Output the [X, Y] coordinate of the center of the cell containing the given text.  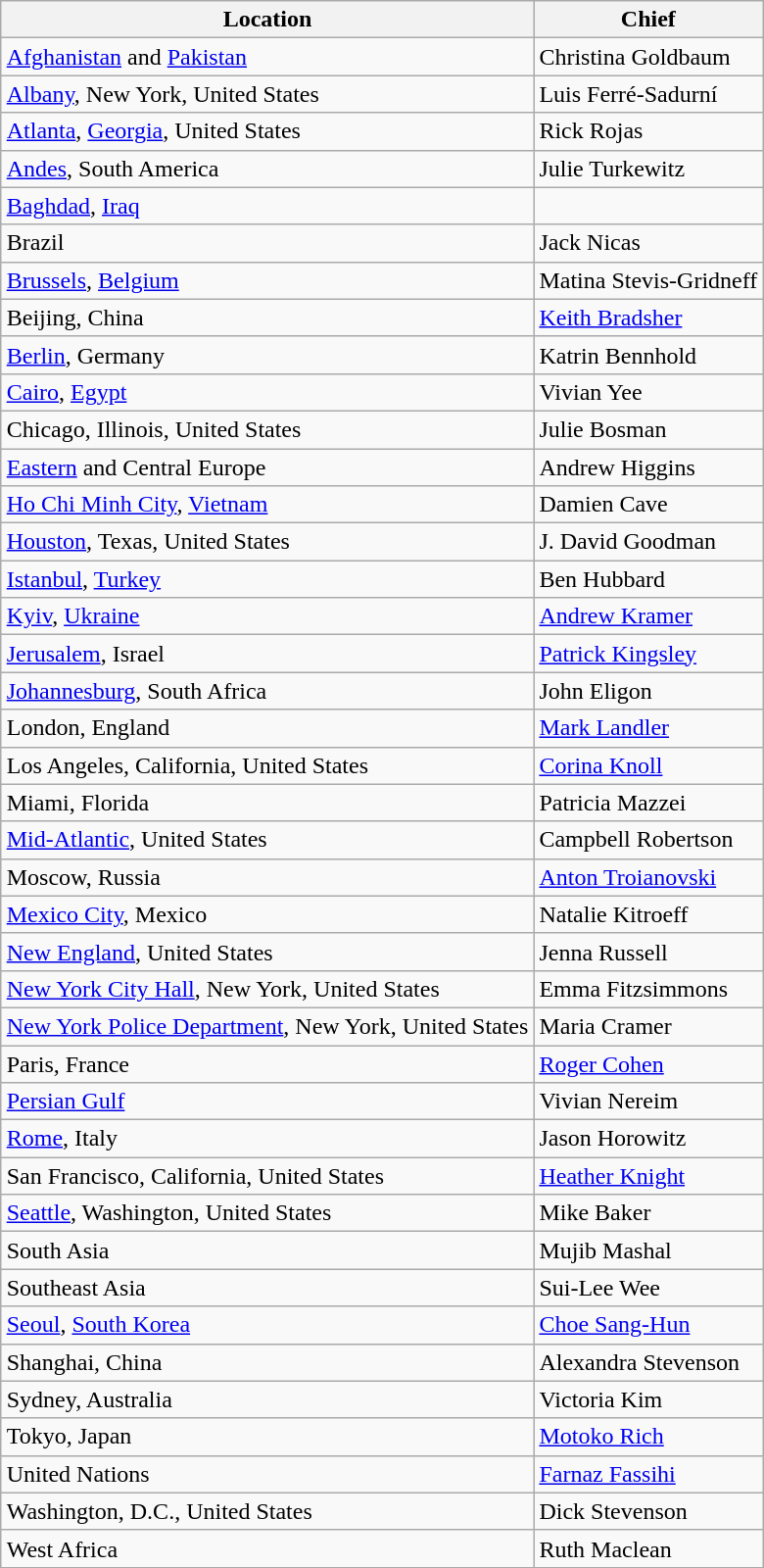
Luis Ferré-Sadurní [648, 94]
Jerusalem, Israel [267, 654]
Chief [648, 20]
Motoko Rich [648, 1437]
Maria Cramer [648, 1026]
Vivian Nereim [648, 1102]
London, England [267, 728]
Eastern and Central Europe [267, 467]
United Nations [267, 1474]
Washington, D.C., United States [267, 1511]
Jack Nicas [648, 243]
Albany, New York, United States [267, 94]
Campbell Robertson [648, 840]
San Francisco, California, United States [267, 1176]
Location [267, 20]
Natalie Kitroeff [648, 914]
John Eligon [648, 691]
Paris, France [267, 1063]
Victoria Kim [648, 1399]
Kyiv, Ukraine [267, 616]
Brussels, Belgium [267, 280]
Sui-Lee Wee [648, 1288]
Miami, Florida [267, 803]
Brazil [267, 243]
Seoul, South Korea [267, 1325]
Alexandra Stevenson [648, 1362]
Corina Knoll [648, 765]
New England, United States [267, 952]
Afghanistan and Pakistan [267, 57]
Houston, Texas, United States [267, 542]
Seattle, Washington, United States [267, 1213]
Andes, South America [267, 169]
Ho Chi Minh City, Vietnam [267, 505]
Mark Landler [648, 728]
Beijing, China [267, 318]
Katrin Bennhold [648, 355]
Jenna Russell [648, 952]
Emma Fitzsimmons [648, 989]
Patricia Mazzei [648, 803]
Heather Knight [648, 1176]
Keith Bradsher [648, 318]
Sydney, Australia [267, 1399]
South Asia [267, 1250]
Rome, Italy [267, 1139]
Damien Cave [648, 505]
Patrick Kingsley [648, 654]
Mike Baker [648, 1213]
Andrew Kramer [648, 616]
Julie Bosman [648, 429]
Mexico City, Mexico [267, 914]
Istanbul, Turkey [267, 579]
Persian Gulf [267, 1102]
New York City Hall, New York, United States [267, 989]
Vivian Yee [648, 392]
Roger Cohen [648, 1063]
Southeast Asia [267, 1288]
Ruth Maclean [648, 1548]
Anton Troianovski [648, 877]
New York Police Department, New York, United States [267, 1026]
Mid-Atlantic, United States [267, 840]
Baghdad, Iraq [267, 206]
Johannesburg, South Africa [267, 691]
Los Angeles, California, United States [267, 765]
Moscow, Russia [267, 877]
Mujib Mashal [648, 1250]
Julie Turkewitz [648, 169]
Tokyo, Japan [267, 1437]
Choe Sang-Hun [648, 1325]
J. David Goodman [648, 542]
Berlin, Germany [267, 355]
Ben Hubbard [648, 579]
Shanghai, China [267, 1362]
Farnaz Fassihi [648, 1474]
Rick Rojas [648, 131]
Jason Horowitz [648, 1139]
Atlanta, Georgia, United States [267, 131]
Andrew Higgins [648, 467]
West Africa [267, 1548]
Cairo, Egypt [267, 392]
Dick Stevenson [648, 1511]
Chicago, Illinois, United States [267, 429]
Christina Goldbaum [648, 57]
Matina Stevis-Gridneff [648, 280]
